Determine the (X, Y) coordinate at the center of the cell enclosing the given text.  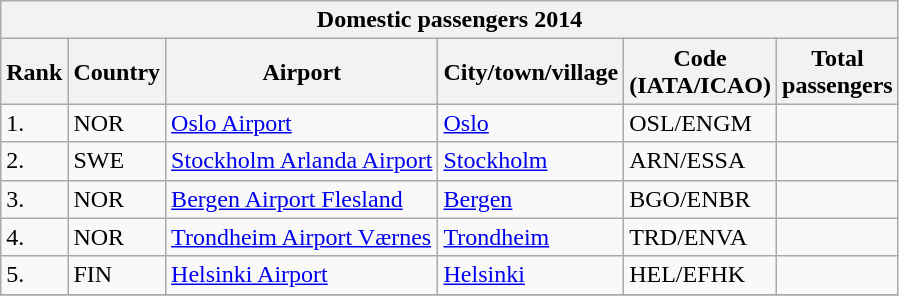
2. (34, 161)
FIN (117, 275)
Oslo Airport (302, 123)
Trondheim (531, 237)
Bergen Airport Flesland (302, 199)
Country (117, 72)
4. (34, 237)
Domestic passengers 2014 (450, 20)
Airport (302, 72)
ARN/ESSA (700, 161)
Bergen (531, 199)
Stockholm (531, 161)
Code(IATA/ICAO) (700, 72)
Oslo (531, 123)
Helsinki Airport (302, 275)
BGO/ENBR (700, 199)
3. (34, 199)
City/town/village (531, 72)
HEL/EFHK (700, 275)
5. (34, 275)
OSL/ENGM (700, 123)
Stockholm Arlanda Airport (302, 161)
Trondheim Airport Værnes (302, 237)
TRD/ENVA (700, 237)
1. (34, 123)
Rank (34, 72)
SWE (117, 161)
Helsinki (531, 275)
Totalpassengers (838, 72)
